Scan for the cell matching the given text and deliver its (X, Y) coordinate at center. 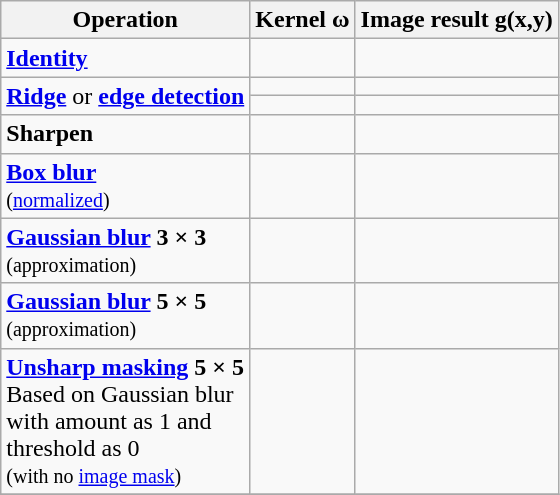
Box blur (normalized) (126, 186)
Identity (126, 58)
Kernel ω (302, 20)
Image result g(x,y) (456, 20)
Gaussian blur 5 × 5 (approximation) (126, 316)
Gaussian blur 3 × 3 (approximation) (126, 250)
Ridge or edge detection (126, 96)
Sharpen (126, 134)
Unsharp masking 5 × 5 Based on Gaussian blur with amount as 1 and threshold as 0 (with no image mask) (126, 421)
Operation (126, 20)
